Identify which cell holds the provided text, then report its [x, y] central coordinate. 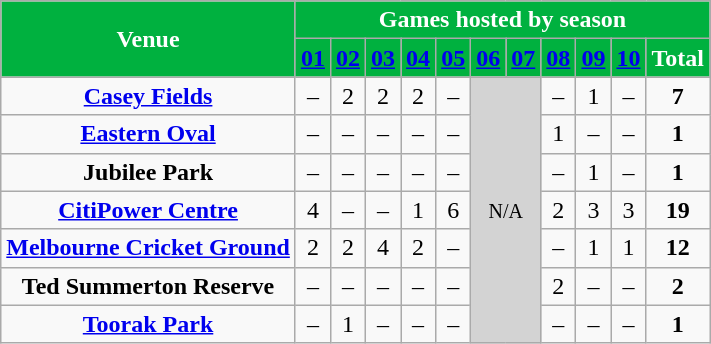
6 [454, 210]
12 [678, 248]
Eastern Oval [148, 134]
19 [678, 210]
Melbourne Cricket Ground [148, 248]
CitiPower Centre [148, 210]
N/A [506, 210]
05 [454, 58]
04 [418, 58]
01 [312, 58]
03 [382, 58]
06 [488, 58]
Total [678, 58]
Toorak Park [148, 324]
02 [348, 58]
Casey Fields [148, 96]
7 [678, 96]
Venue [148, 39]
Jubilee Park [148, 172]
07 [524, 58]
10 [628, 58]
Games hosted by season [502, 20]
Ted Summerton Reserve [148, 286]
08 [558, 58]
09 [594, 58]
